Search for the cell housing the specified text and yield its (X, Y) center coordinate. 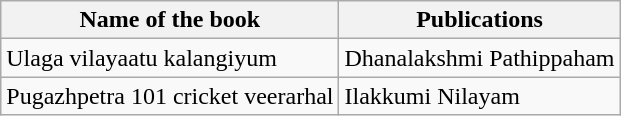
Ulaga vilayaatu kalangiyum (170, 58)
Publications (480, 20)
Dhanalakshmi Pathippaham (480, 58)
Name of the book (170, 20)
Ilakkumi Nilayam (480, 96)
Pugazhpetra 101 cricket veerarhal (170, 96)
